Detect which cell encompasses the target text, then output its [x, y] center coordinate. 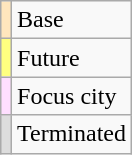
Terminated [72, 134]
Focus city [72, 96]
Future [72, 58]
Base [72, 20]
